Determine the [x, y] coordinate at the center of the cell enclosing the given text.  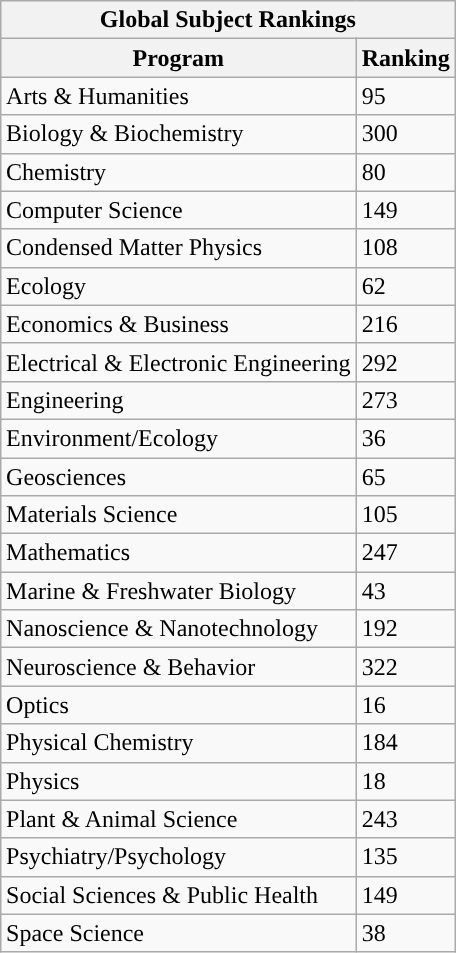
Ranking [406, 58]
18 [406, 781]
Materials Science [179, 515]
300 [406, 134]
184 [406, 743]
Global Subject Rankings [228, 20]
Plant & Animal Science [179, 819]
Program [179, 58]
Engineering [179, 400]
Biology & Biochemistry [179, 134]
292 [406, 362]
Electrical & Electronic Engineering [179, 362]
Environment/Ecology [179, 438]
Geosciences [179, 477]
243 [406, 819]
43 [406, 591]
Arts & Humanities [179, 96]
Optics [179, 705]
Chemistry [179, 172]
Nanoscience & Nanotechnology [179, 629]
Marine & Freshwater Biology [179, 591]
16 [406, 705]
322 [406, 667]
Space Science [179, 933]
247 [406, 553]
65 [406, 477]
38 [406, 933]
Condensed Matter Physics [179, 248]
105 [406, 515]
108 [406, 248]
36 [406, 438]
Social Sciences & Public Health [179, 895]
62 [406, 286]
135 [406, 857]
192 [406, 629]
95 [406, 96]
Computer Science [179, 210]
Psychiatry/Psychology [179, 857]
216 [406, 324]
80 [406, 172]
Mathematics [179, 553]
Physics [179, 781]
Physical Chemistry [179, 743]
Economics & Business [179, 324]
Neuroscience & Behavior [179, 667]
273 [406, 400]
Ecology [179, 286]
